For the text-containing cell, return its midpoint in (x, y) coordinate format. 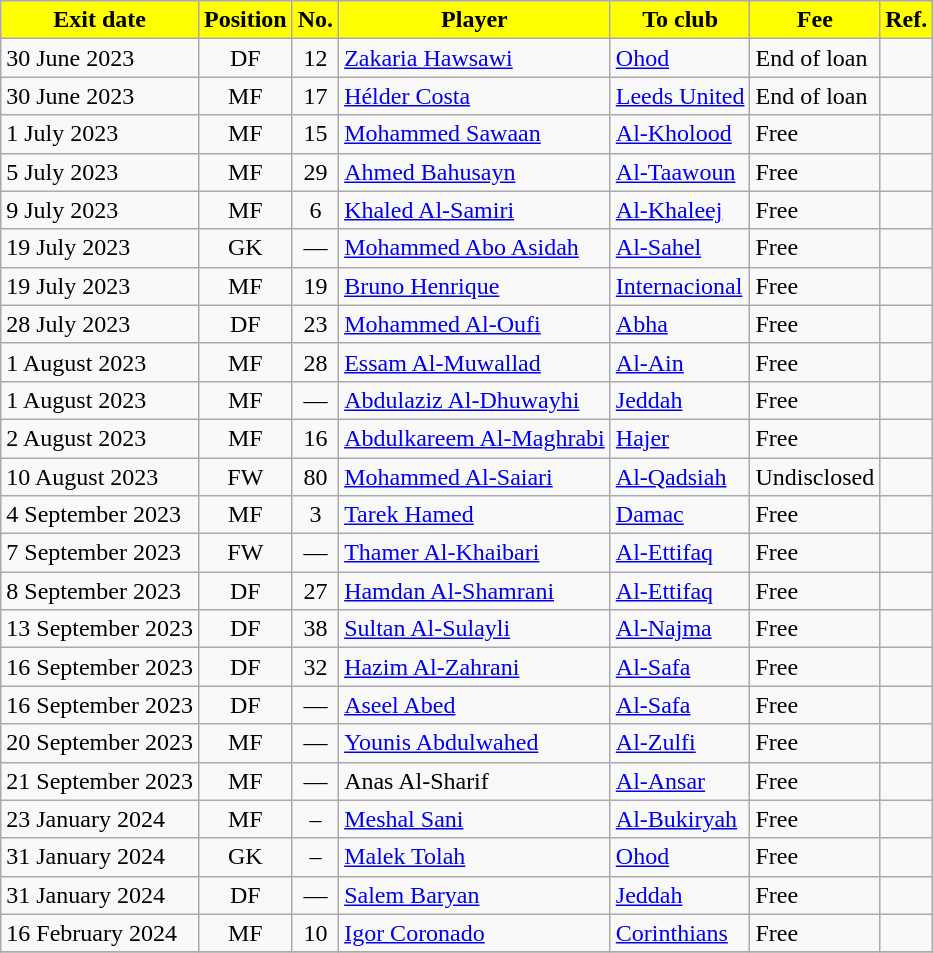
Al-Kholood (680, 134)
8 September 2023 (100, 591)
Abha (680, 324)
Leeds United (680, 96)
Fee (815, 20)
Ref. (906, 20)
Mohammed Abo Asidah (475, 248)
16 February 2024 (100, 933)
10 (315, 933)
Al-Zulfi (680, 743)
Al-Taawoun (680, 172)
Bruno Henrique (475, 286)
23 (315, 324)
23 January 2024 (100, 819)
Hajer (680, 438)
16 (315, 438)
Zakaria Hawsawi (475, 58)
80 (315, 477)
Malek Tolah (475, 857)
Corinthians (680, 933)
9 July 2023 (100, 210)
No. (315, 20)
13 September 2023 (100, 629)
Al-Najma (680, 629)
21 September 2023 (100, 781)
Abdulkareem Al-Maghrabi (475, 438)
27 (315, 591)
Exit date (100, 20)
12 (315, 58)
10 August 2023 (100, 477)
Abdulaziz Al-Dhuwayhi (475, 400)
20 September 2023 (100, 743)
Internacional (680, 286)
3 (315, 515)
Player (475, 20)
Mohammed Al-Oufi (475, 324)
28 (315, 362)
1 July 2023 (100, 134)
Sultan Al-Sulayli (475, 629)
Mohammed Sawaan (475, 134)
Essam Al-Muwallad (475, 362)
15 (315, 134)
Undisclosed (815, 477)
Hamdan Al-Shamrani (475, 591)
4 September 2023 (100, 515)
29 (315, 172)
Anas Al-Sharif (475, 781)
Al-Khaleej (680, 210)
Younis Abdulwahed (475, 743)
28 July 2023 (100, 324)
6 (315, 210)
Ahmed Bahusayn (475, 172)
Position (245, 20)
7 September 2023 (100, 553)
Mohammed Al-Saiari (475, 477)
Khaled Al-Samiri (475, 210)
Hélder Costa (475, 96)
Tarek Hamed (475, 515)
38 (315, 629)
5 July 2023 (100, 172)
Al-Ansar (680, 781)
19 (315, 286)
32 (315, 667)
Salem Baryan (475, 895)
To club (680, 20)
17 (315, 96)
Damac (680, 515)
2 August 2023 (100, 438)
Thamer Al-Khaibari (475, 553)
Al-Ain (680, 362)
Meshal Sani (475, 819)
Al-Bukiryah (680, 819)
Al-Sahel (680, 248)
Aseel Abed (475, 705)
Hazim Al-Zahrani (475, 667)
Igor Coronado (475, 933)
Al-Qadsiah (680, 477)
